Determine the (x, y) coordinate at the center of the cell enclosing the given text.  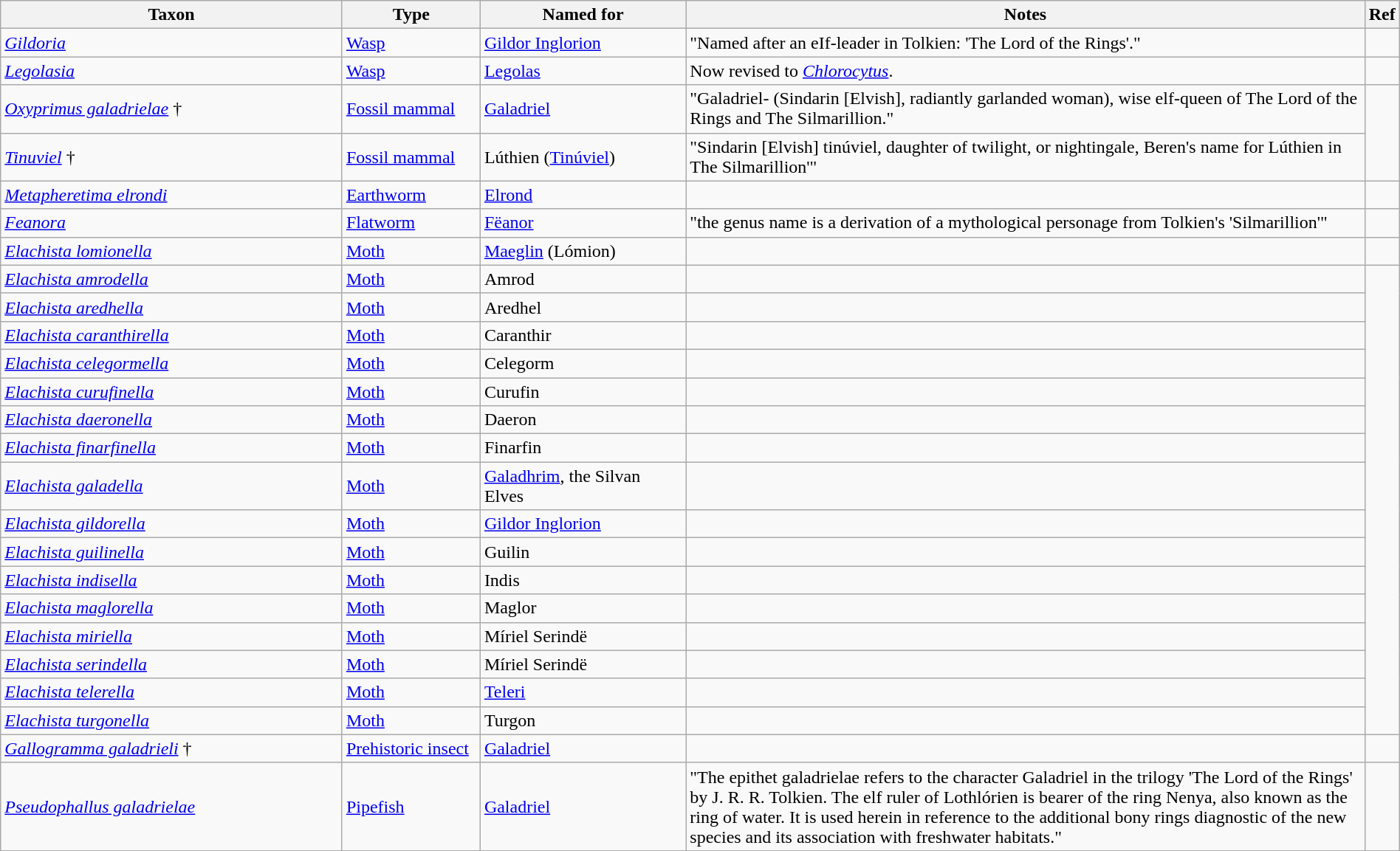
Elrond (583, 195)
"the genus name is a derivation of a mythological personage from Tolkien's 'Silmarillion'" (1025, 223)
Taxon (171, 15)
Elachista galadella (171, 486)
Feanora (171, 223)
Type (411, 15)
Elachista guilinella (171, 552)
Elachista amrodella (171, 279)
Guilin (583, 552)
Elachista turgonella (171, 720)
Notes (1025, 15)
Legolas (583, 71)
Oxyprimus galadrielae † (171, 109)
Elachista finarfinella (171, 448)
Pipefish (411, 806)
Tinuviel † (171, 156)
Now revised to Chlorocytus. (1025, 71)
Elachista curufinella (171, 392)
Indis (583, 580)
Turgon (583, 720)
Finarfin (583, 448)
Lúthien (Tinúviel) (583, 156)
Elachista caranthirella (171, 335)
Elachista miriella (171, 636)
"Sindarin [Elvish] tinúviel, daughter of twilight, or nightingale, Beren's name for Lúthien in The Silmarillion'" (1025, 156)
Legolasia (171, 71)
Fëanor (583, 223)
Ref (1382, 15)
Elachista daeronella (171, 420)
Maeglin (Lómion) (583, 251)
"Named after an eIf-leader in Tolkien: 'The Lord of the Rings'." (1025, 43)
Maglor (583, 608)
Celegorm (583, 363)
Named for (583, 15)
Elachista gildorella (171, 524)
Elachista aredhella (171, 307)
Elachista serindella (171, 664)
Daeron (583, 420)
Curufin (583, 392)
Pseudophallus galadrielae (171, 806)
Gallogramma galadrieli † (171, 748)
Elachista indisella (171, 580)
Aredhel (583, 307)
Elachista telerella (171, 692)
Elachista lomionella (171, 251)
Elachista celegormella (171, 363)
Gildoria (171, 43)
Caranthir (583, 335)
Galadhrim, the Silvan Elves (583, 486)
Amrod (583, 279)
Flatworm (411, 223)
Elachista maglorella (171, 608)
Teleri (583, 692)
"Galadriel- (Sindarin [Elvish], radiantly garlanded woman), wise elf-queen of The Lord of the Rings and The Silmarillion." (1025, 109)
Earthworm (411, 195)
Prehistoric insect (411, 748)
Metapheretima elrondi (171, 195)
